Provide the (X, Y) coordinate of the cell's center where the given text is located.  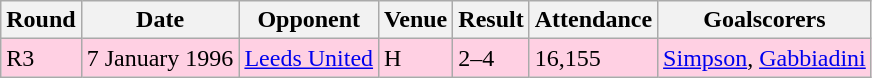
Round (41, 20)
2–4 (491, 58)
16,155 (593, 58)
Simpson, Gabbiadini (765, 58)
R3 (41, 58)
Leeds United (309, 58)
Opponent (309, 20)
Result (491, 20)
Date (160, 20)
Venue (416, 20)
H (416, 58)
Attendance (593, 20)
7 January 1996 (160, 58)
Goalscorers (765, 20)
